Output the [x, y] coordinate of the center of the cell containing the given text.  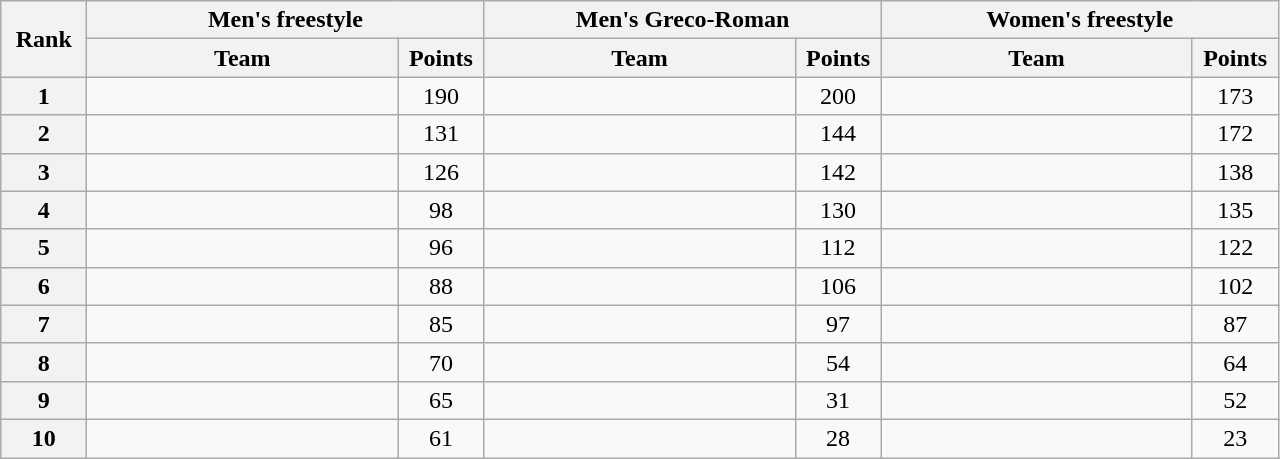
52 [1235, 400]
5 [44, 248]
8 [44, 362]
135 [1235, 210]
96 [441, 248]
130 [838, 210]
65 [441, 400]
9 [44, 400]
142 [838, 172]
Women's freestyle [1080, 20]
87 [1235, 324]
106 [838, 286]
112 [838, 248]
172 [1235, 134]
70 [441, 362]
23 [1235, 438]
6 [44, 286]
28 [838, 438]
131 [441, 134]
122 [1235, 248]
Rank [44, 39]
88 [441, 286]
98 [441, 210]
138 [1235, 172]
3 [44, 172]
4 [44, 210]
126 [441, 172]
190 [441, 96]
200 [838, 96]
144 [838, 134]
7 [44, 324]
31 [838, 400]
64 [1235, 362]
102 [1235, 286]
Men's Greco-Roman [682, 20]
97 [838, 324]
2 [44, 134]
10 [44, 438]
54 [838, 362]
173 [1235, 96]
Men's freestyle [286, 20]
85 [441, 324]
61 [441, 438]
1 [44, 96]
